Return (x, y) of the center of cell containing provided text 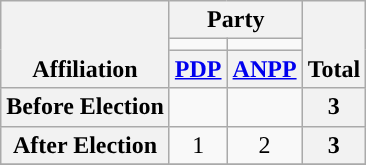
2 (264, 145)
PDP (198, 69)
ANPP (264, 69)
Party (236, 20)
Total (334, 44)
1 (198, 145)
Before Election (86, 107)
Affiliation (86, 44)
After Election (86, 145)
